Search for the cell housing the specified text and yield its [X, Y] center coordinate. 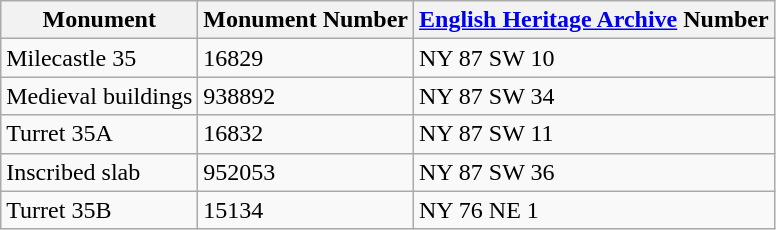
NY 87 SW 36 [594, 172]
15134 [306, 210]
16829 [306, 58]
Monument [100, 20]
NY 87 SW 34 [594, 96]
938892 [306, 96]
NY 76 NE 1 [594, 210]
16832 [306, 134]
Milecastle 35 [100, 58]
952053 [306, 172]
Medieval buildings [100, 96]
Turret 35A [100, 134]
Inscribed slab [100, 172]
English Heritage Archive Number [594, 20]
Turret 35B [100, 210]
Monument Number [306, 20]
NY 87 SW 10 [594, 58]
NY 87 SW 11 [594, 134]
